Output the (X, Y) coordinate of the center of the cell containing the given text.  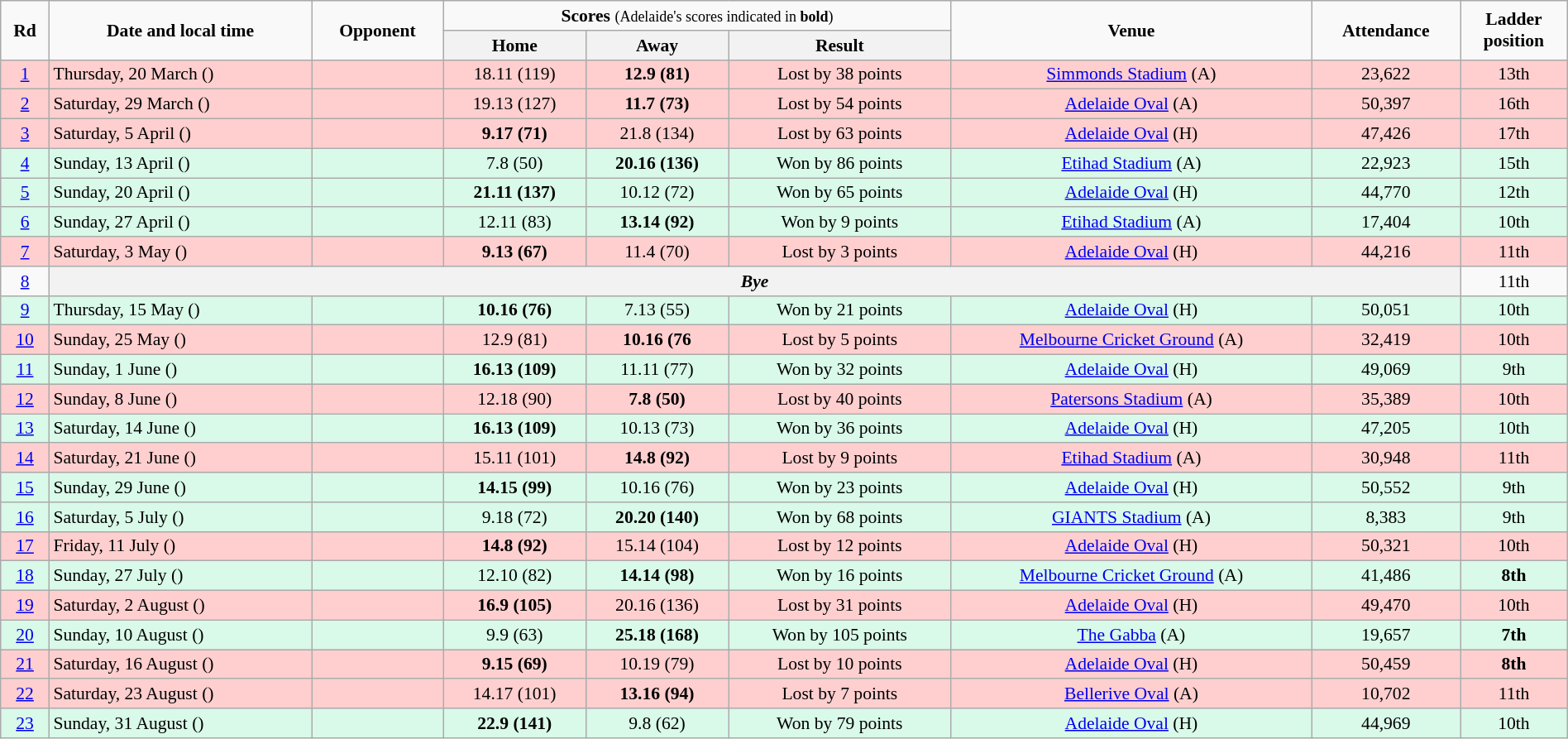
Lost by 63 points (840, 134)
21 (25, 665)
Lost by 38 points (840, 74)
Patersons Stadium (A) (1131, 399)
15 (25, 487)
Venue (1131, 30)
44,770 (1386, 193)
9.18 (72) (514, 517)
14.15 (99) (514, 487)
9.13 (67) (514, 252)
13.16 (94) (657, 694)
16 (25, 517)
4 (25, 163)
50,552 (1386, 487)
14 (25, 458)
Saturday, 5 July () (180, 517)
Saturday, 16 August () (180, 665)
Rd (25, 30)
7 (25, 252)
20.20 (140) (657, 517)
10.12 (72) (657, 193)
Sunday, 31 August () (180, 723)
Won by 68 points (840, 517)
Won by 105 points (840, 635)
10.19 (79) (657, 665)
7.13 (55) (657, 310)
20 (25, 635)
9.15 (69) (514, 665)
Saturday, 5 April () (180, 134)
Sunday, 8 June () (180, 399)
13 (25, 429)
2 (25, 104)
Lost by 40 points (840, 399)
11 (25, 370)
GIANTS Stadium (A) (1131, 517)
49,069 (1386, 370)
Sunday, 13 April () (180, 163)
23,622 (1386, 74)
Result (840, 46)
Sunday, 1 June () (180, 370)
9.17 (71) (514, 134)
Home (514, 46)
18 (25, 576)
Won by 32 points (840, 370)
47,426 (1386, 134)
19 (25, 606)
18.11 (119) (514, 74)
The Gabba (A) (1131, 635)
13.14 (92) (657, 223)
15.11 (101) (514, 458)
17th (1514, 134)
15th (1514, 163)
Saturday, 3 May () (180, 252)
1 (25, 74)
Sunday, 27 July () (180, 576)
50,397 (1386, 104)
Bye (754, 281)
Thursday, 15 May () (180, 310)
Scores (Adelaide's scores indicated in bold) (697, 16)
Attendance (1386, 30)
Date and local time (180, 30)
8 (25, 281)
13th (1514, 74)
Opponent (377, 30)
17,404 (1386, 223)
12th (1514, 193)
Won by 23 points (840, 487)
47,205 (1386, 429)
Sunday, 10 August () (180, 635)
30,948 (1386, 458)
22 (25, 694)
11.7 (73) (657, 104)
Won by 16 points (840, 576)
Won by 79 points (840, 723)
9.8 (62) (657, 723)
Won by 21 points (840, 310)
Lost by 9 points (840, 458)
9.9 (63) (514, 635)
Lost by 10 points (840, 665)
11.11 (77) (657, 370)
Lost by 5 points (840, 340)
11.4 (70) (657, 252)
35,389 (1386, 399)
Away (657, 46)
Lost by 12 points (840, 546)
Bellerive Oval (A) (1131, 694)
Friday, 11 July () (180, 546)
8,383 (1386, 517)
23 (25, 723)
19.13 (127) (514, 104)
Sunday, 20 April () (180, 193)
12 (25, 399)
16th (1514, 104)
12.18 (90) (514, 399)
32,419 (1386, 340)
Saturday, 2 August () (180, 606)
25.18 (168) (657, 635)
9 (25, 310)
44,969 (1386, 723)
Saturday, 14 June () (180, 429)
Sunday, 27 April () (180, 223)
Lost by 3 points (840, 252)
21.11 (137) (514, 193)
50,321 (1386, 546)
5 (25, 193)
Saturday, 29 March () (180, 104)
15.14 (104) (657, 546)
50,051 (1386, 310)
10 (25, 340)
22,923 (1386, 163)
41,486 (1386, 576)
50,459 (1386, 665)
Ladderposition (1514, 30)
Saturday, 21 June () (180, 458)
Thursday, 20 March () (180, 74)
10.13 (73) (657, 429)
Won by 36 points (840, 429)
Simmonds Stadium (A) (1131, 74)
Lost by 54 points (840, 104)
Sunday, 25 May () (180, 340)
49,470 (1386, 606)
Sunday, 29 June () (180, 487)
Won by 9 points (840, 223)
10,702 (1386, 694)
Lost by 31 points (840, 606)
12.11 (83) (514, 223)
17 (25, 546)
22.9 (141) (514, 723)
Won by 86 points (840, 163)
Lost by 7 points (840, 694)
10.16 (76 (657, 340)
44,216 (1386, 252)
14.14 (98) (657, 576)
Won by 65 points (840, 193)
7th (1514, 635)
21.8 (134) (657, 134)
Saturday, 23 August () (180, 694)
3 (25, 134)
14.17 (101) (514, 694)
6 (25, 223)
12.10 (82) (514, 576)
16.9 (105) (514, 606)
Adelaide Oval (A) (1131, 104)
19,657 (1386, 635)
